Detect which cell encompasses the target text, then output its (x, y) center coordinate. 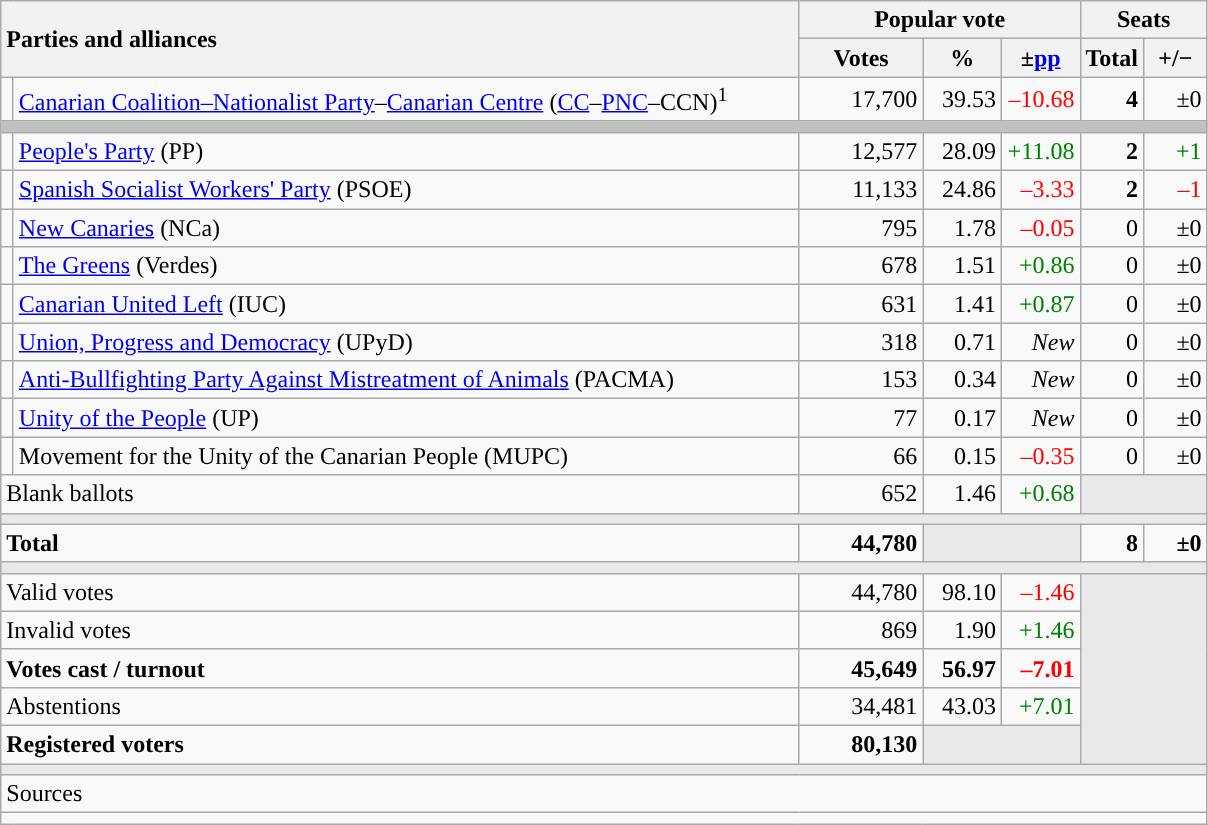
17,700 (861, 100)
795 (861, 228)
652 (861, 494)
43.03 (962, 706)
–3.33 (1040, 190)
% (962, 58)
Valid votes (400, 592)
–10.68 (1040, 100)
1.41 (962, 304)
153 (861, 380)
+11.08 (1040, 151)
Unity of the People (UP) (406, 418)
Blank ballots (400, 494)
45,649 (861, 668)
Union, Progress and Democracy (UPyD) (406, 342)
+/− (1176, 58)
0.34 (962, 380)
34,481 (861, 706)
+1 (1176, 151)
1.46 (962, 494)
1.90 (962, 630)
–0.05 (1040, 228)
Sources (604, 794)
+0.68 (1040, 494)
Canarian United Left (IUC) (406, 304)
Parties and alliances (400, 39)
869 (861, 630)
631 (861, 304)
Anti-Bullfighting Party Against Mistreatment of Animals (PACMA) (406, 380)
1.78 (962, 228)
12,577 (861, 151)
Spanish Socialist Workers' Party (PSOE) (406, 190)
Registered voters (400, 745)
+7.01 (1040, 706)
56.97 (962, 668)
8 (1112, 543)
Votes (861, 58)
The Greens (Verdes) (406, 266)
–1.46 (1040, 592)
80,130 (861, 745)
0.17 (962, 418)
318 (861, 342)
77 (861, 418)
+1.46 (1040, 630)
0.15 (962, 456)
+0.87 (1040, 304)
39.53 (962, 100)
Invalid votes (400, 630)
98.10 (962, 592)
Popular vote (940, 20)
24.86 (962, 190)
678 (861, 266)
1.51 (962, 266)
New Canaries (NCa) (406, 228)
+0.86 (1040, 266)
4 (1112, 100)
28.09 (962, 151)
Canarian Coalition–Nationalist Party–Canarian Centre (CC–PNC–CCN)1 (406, 100)
11,133 (861, 190)
0.71 (962, 342)
±pp (1040, 58)
66 (861, 456)
Votes cast / turnout (400, 668)
People's Party (PP) (406, 151)
Movement for the Unity of the Canarian People (MUPC) (406, 456)
Seats (1144, 20)
–7.01 (1040, 668)
–0.35 (1040, 456)
–1 (1176, 190)
Abstentions (400, 706)
